From the cell containing the given text, extract its center point as (X, Y) coordinate. 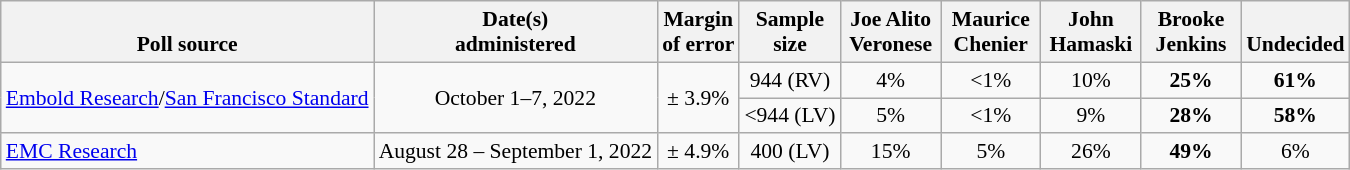
58% (1295, 116)
Samplesize (790, 32)
Joe AlitoVeronese (891, 32)
4% (891, 80)
28% (1191, 116)
15% (891, 152)
Marginof error (698, 32)
Poll source (188, 32)
61% (1295, 80)
6% (1295, 152)
49% (1191, 152)
25% (1191, 80)
October 1–7, 2022 (516, 98)
400 (LV) (790, 152)
<944 (LV) (790, 116)
MauriceChenier (991, 32)
944 (RV) (790, 80)
Embold Research/San Francisco Standard (188, 98)
Date(s)administered (516, 32)
EMC Research (188, 152)
± 3.9% (698, 98)
± 4.9% (698, 152)
August 28 – September 1, 2022 (516, 152)
Undecided (1295, 32)
10% (1091, 80)
JohnHamaski (1091, 32)
9% (1091, 116)
26% (1091, 152)
BrookeJenkins (1191, 32)
